From the cell containing the given text, extract its center point as [x, y] coordinate. 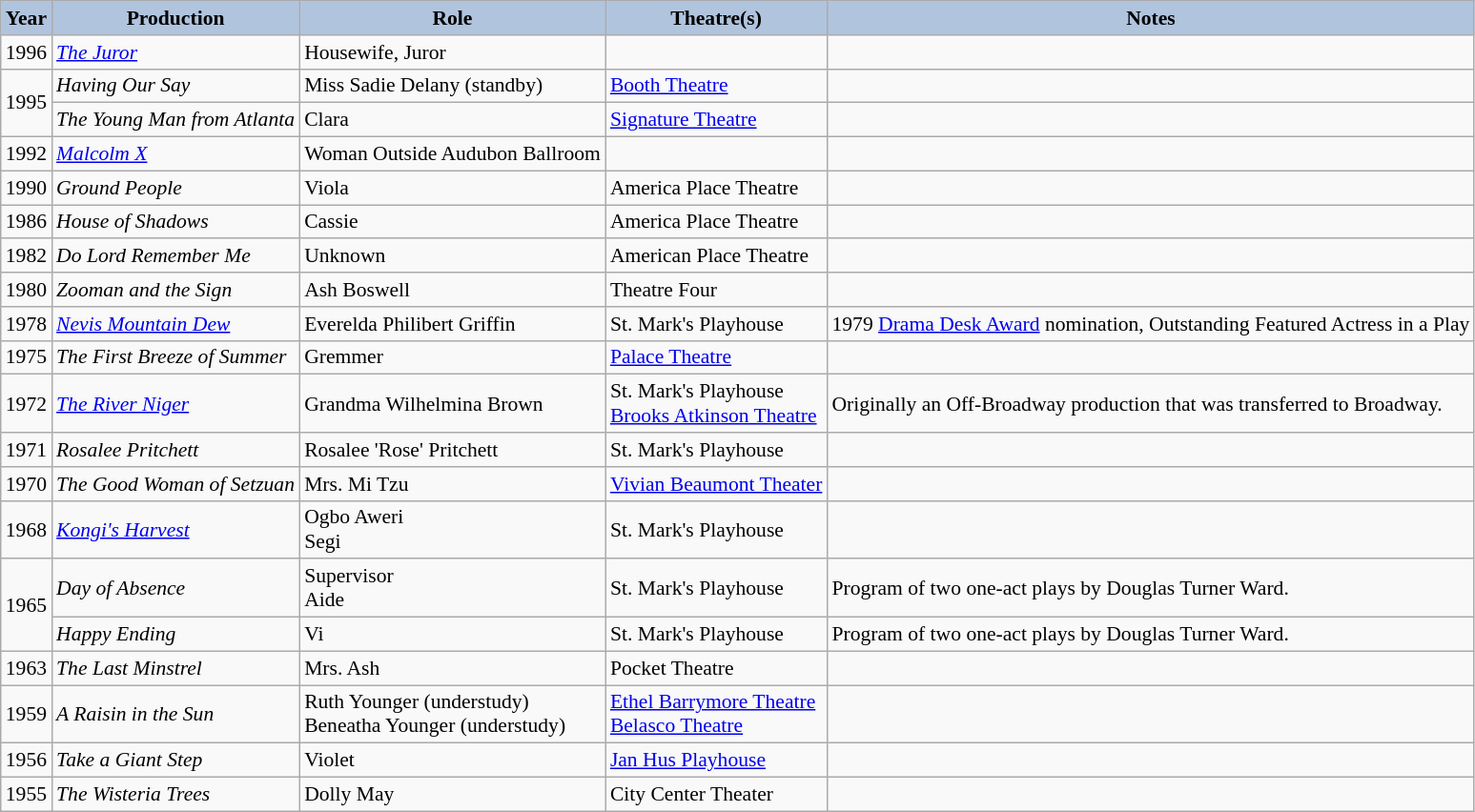
Signature Theatre [717, 120]
Booth Theatre [717, 86]
Rosalee 'Rose' Pritchett [452, 450]
Dolly May [452, 795]
City Center Theater [717, 795]
Rosalee Pritchett [175, 450]
Mrs. Mi Tzu [452, 484]
The First Breeze of Summer [175, 357]
Production [175, 18]
1970 [27, 484]
1996 [27, 52]
St. Mark's PlayhouseBrooks Atkinson Theatre [717, 404]
Ground People [175, 188]
1990 [27, 188]
Year [27, 18]
Take a Giant Step [175, 761]
Pocket Theatre [717, 668]
Kongi's Harvest [175, 530]
1955 [27, 795]
Woman Outside Audubon Ballroom [452, 154]
Mrs. Ash [452, 668]
Clara [452, 120]
The Good Woman of Setzuan [175, 484]
Ogbo AweriSegi [452, 530]
1968 [27, 530]
1995 [27, 103]
Jan Hus Playhouse [717, 761]
1980 [27, 290]
Happy Ending [175, 635]
The Wisteria Trees [175, 795]
Violet [452, 761]
Nevis Mountain Dew [175, 324]
Housewife, Juror [452, 52]
Having Our Say [175, 86]
Gremmer [452, 357]
Theatre Four [717, 290]
Unknown [452, 256]
Vivian Beaumont Theater [717, 484]
1972 [27, 404]
1956 [27, 761]
Vi [452, 635]
Notes [1150, 18]
1986 [27, 222]
Originally an Off-Broadway production that was transferred to Broadway. [1150, 404]
Ethel Barrymore TheatreBelasco Theatre [717, 715]
Miss Sadie Delany (standby) [452, 86]
Palace Theatre [717, 357]
1965 [27, 606]
Role [452, 18]
The Last Minstrel [175, 668]
SupervisorAide [452, 589]
1963 [27, 668]
1971 [27, 450]
1992 [27, 154]
Ash Boswell [452, 290]
American Place Theatre [717, 256]
Theatre(s) [717, 18]
1975 [27, 357]
House of Shadows [175, 222]
1979 Drama Desk Award nomination, Outstanding Featured Actress in a Play [1150, 324]
Day of Absence [175, 589]
Grandma Wilhelmina Brown [452, 404]
The River Niger [175, 404]
The Young Man from Atlanta [175, 120]
A Raisin in the Sun [175, 715]
Zooman and the Sign [175, 290]
Viola [452, 188]
The Juror [175, 52]
1978 [27, 324]
Ruth Younger (understudy)Beneatha Younger (understudy) [452, 715]
Everelda Philibert Griffin [452, 324]
Cassie [452, 222]
Malcolm X [175, 154]
1959 [27, 715]
Do Lord Remember Me [175, 256]
1982 [27, 256]
